Identify which cell holds the provided text, then report its [x, y] central coordinate. 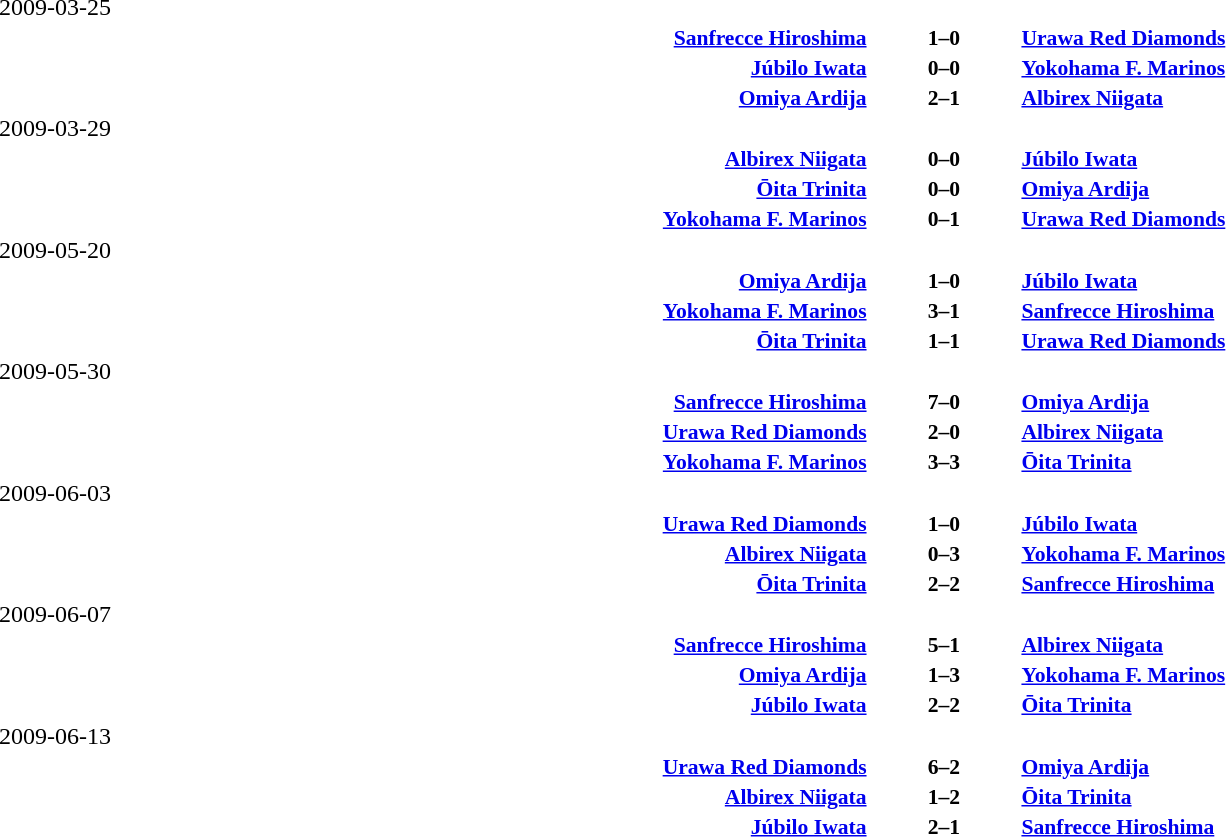
3–1 [944, 310]
1–3 [944, 675]
1–2 [944, 796]
0–1 [944, 219]
1–1 [944, 340]
7–0 [944, 402]
0–3 [944, 554]
5–1 [944, 645]
6–2 [944, 766]
2–1 [944, 98]
3–3 [944, 462]
2–0 [944, 432]
